Pinpoint the cell where the given text exists, returning its [X, Y] midpoint coordinate. 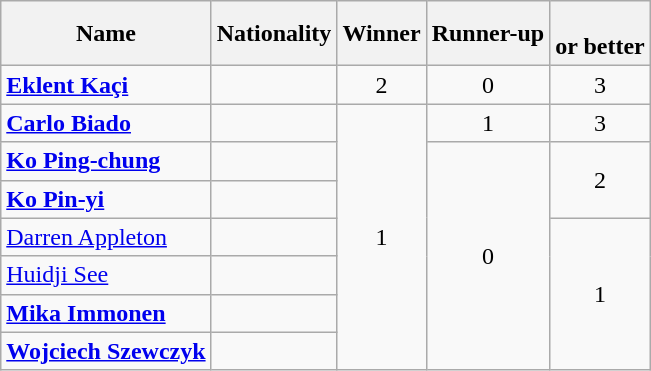
Winner [382, 34]
Nationality [274, 34]
Huidji See [106, 275]
Runner-up [488, 34]
Carlo Biado [106, 123]
or better [600, 34]
Eklent Kaçi [106, 85]
Ko Pin-yi [106, 199]
Wojciech Szewczyk [106, 351]
Mika Immonen [106, 313]
Darren Appleton [106, 237]
Name [106, 34]
Ko Ping-chung [106, 161]
